Capture the cell that displays the provided text and extract its [X, Y] central coordinate. 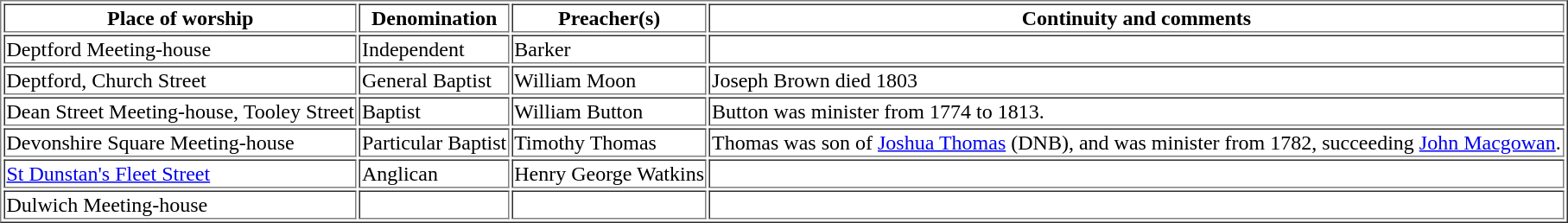
Devonshire Square Meeting-house [180, 142]
General Baptist [434, 80]
Preacher(s) [609, 17]
Timothy Thomas [609, 142]
Barker [609, 48]
Anglican [434, 173]
William Moon [609, 80]
Baptist [434, 111]
Dean Street Meeting-house, Tooley Street [180, 111]
Continuity and comments [1137, 17]
Thomas was son of Joshua Thomas (DNB), and was minister from 1782, succeeding John Macgowan. [1137, 142]
Henry George Watkins [609, 173]
Joseph Brown died 1803 [1137, 80]
St Dunstan's Fleet Street [180, 173]
Particular Baptist [434, 142]
Denomination [434, 17]
Dulwich Meeting-house [180, 204]
Independent [434, 48]
Button was minister from 1774 to 1813. [1137, 111]
Place of worship [180, 17]
William Button [609, 111]
Deptford Meeting-house [180, 48]
Deptford, Church Street [180, 80]
